Find where the given text appears and provide that cell's center as [X, Y] coordinate. 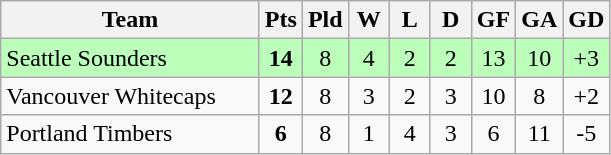
Portland Timbers [130, 134]
Seattle Sounders [130, 58]
GF [493, 20]
Pts [280, 20]
13 [493, 58]
W [368, 20]
11 [540, 134]
Pld [325, 20]
GD [586, 20]
14 [280, 58]
Team [130, 20]
12 [280, 96]
GA [540, 20]
L [410, 20]
+3 [586, 58]
1 [368, 134]
-5 [586, 134]
+2 [586, 96]
D [450, 20]
Vancouver Whitecaps [130, 96]
